Return the (x, y) coordinate for the center point of the cell that contains the specified text.  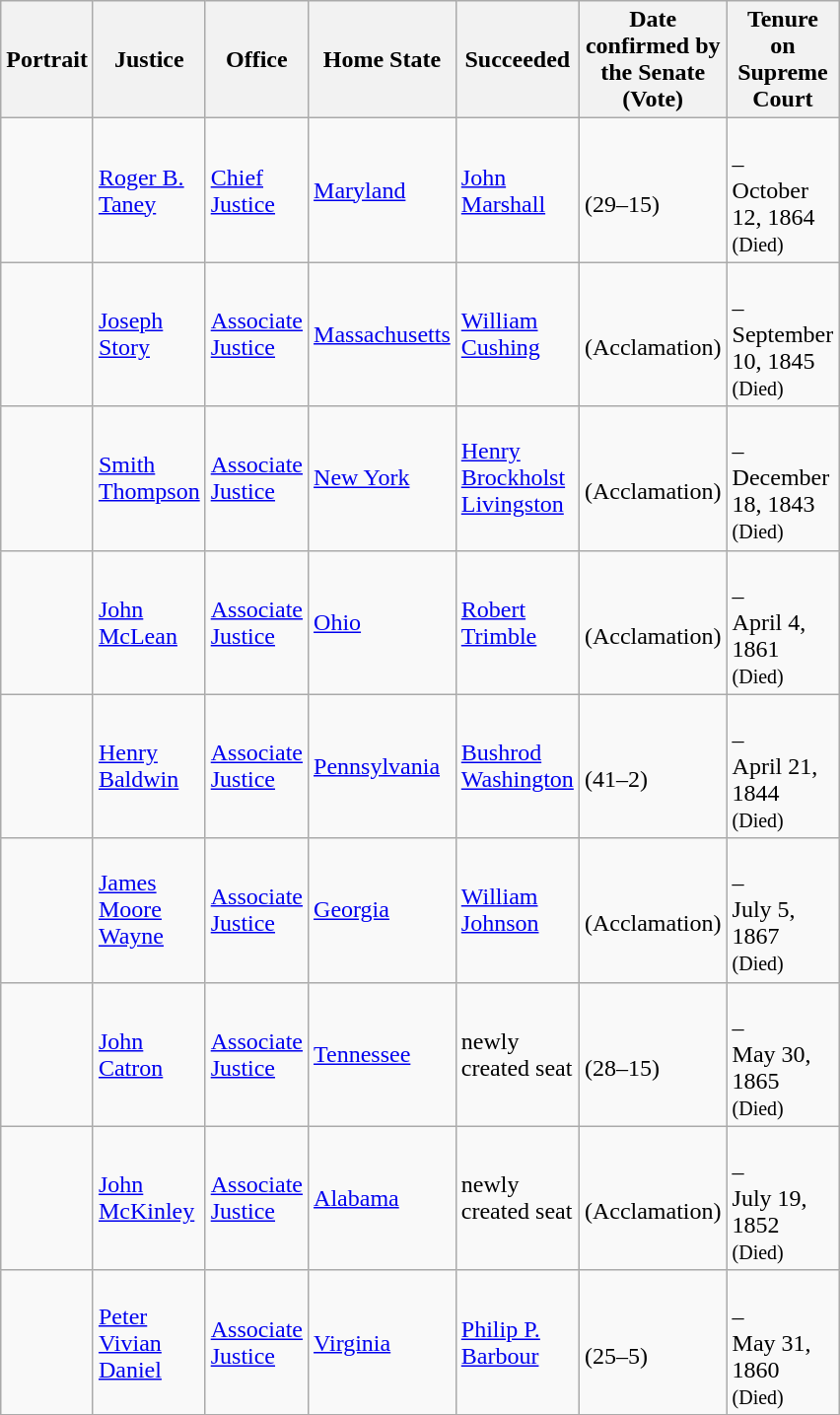
Home State (383, 59)
–September 10, 1845(Died) (783, 334)
Joseph Story (149, 334)
John Catron (149, 1054)
Virginia (383, 1342)
(41–2) (653, 766)
Date confirmed by the Senate(Vote) (653, 59)
John Marshall (517, 190)
Georgia (383, 910)
–December 18, 1843(Died) (783, 478)
Tennessee (383, 1054)
Robert Trimble (517, 622)
John McKinley (149, 1198)
Justice (149, 59)
Maryland (383, 190)
Massachusetts (383, 334)
James Moore Wayne (149, 910)
Ohio (383, 622)
Alabama (383, 1198)
(29–15) (653, 190)
Smith Thompson (149, 478)
–October 12, 1864(Died) (783, 190)
(25–5) (653, 1342)
New York (383, 478)
John McLean (149, 622)
Succeeded (517, 59)
Bushrod Washington (517, 766)
(28–15) (653, 1054)
William Johnson (517, 910)
–April 21, 1844(Died) (783, 766)
Henry Baldwin (149, 766)
Portrait (47, 59)
–July 5, 1867(Died) (783, 910)
Philip P. Barbour (517, 1342)
Henry Brockholst Livingston (517, 478)
–May 30, 1865(Died) (783, 1054)
Office (256, 59)
–April 4, 1861(Died) (783, 622)
Tenure on Supreme Court (783, 59)
Roger B. Taney (149, 190)
Peter Vivian Daniel (149, 1342)
Chief Justice (256, 190)
–May 31, 1860(Died) (783, 1342)
Pennsylvania (383, 766)
William Cushing (517, 334)
–July 19, 1852(Died) (783, 1198)
